Determine the [x, y] coordinate at the center of the cell enclosing the given text.  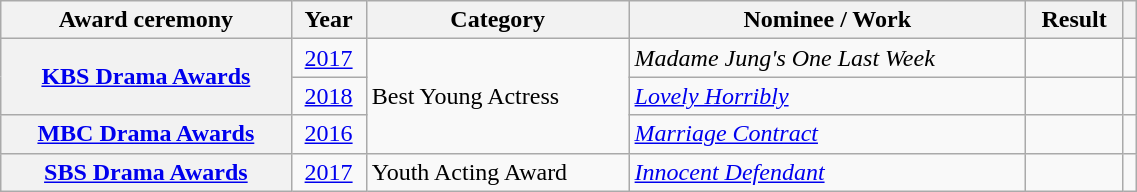
MBC Drama Awards [146, 134]
Award ceremony [146, 20]
KBS Drama Awards [146, 77]
2016 [328, 134]
2018 [328, 96]
Best Young Actress [498, 96]
Youth Acting Award [498, 172]
Category [498, 20]
Nominee / Work [827, 20]
Year [328, 20]
Madame Jung's One Last Week [827, 58]
Lovely Horribly [827, 96]
Marriage Contract [827, 134]
Result [1074, 20]
Innocent Defendant [827, 172]
SBS Drama Awards [146, 172]
